Extract the [x, y] coordinate from the center of the cell holding the provided text.  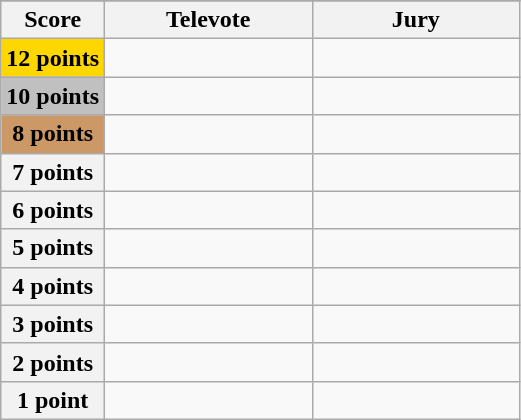
2 points [53, 362]
Score [53, 20]
Televote [209, 20]
8 points [53, 134]
12 points [53, 58]
5 points [53, 248]
3 points [53, 324]
6 points [53, 210]
4 points [53, 286]
7 points [53, 172]
Jury [416, 20]
1 point [53, 400]
10 points [53, 96]
